Determine the (X, Y) coordinate at the center of the cell enclosing the given text.  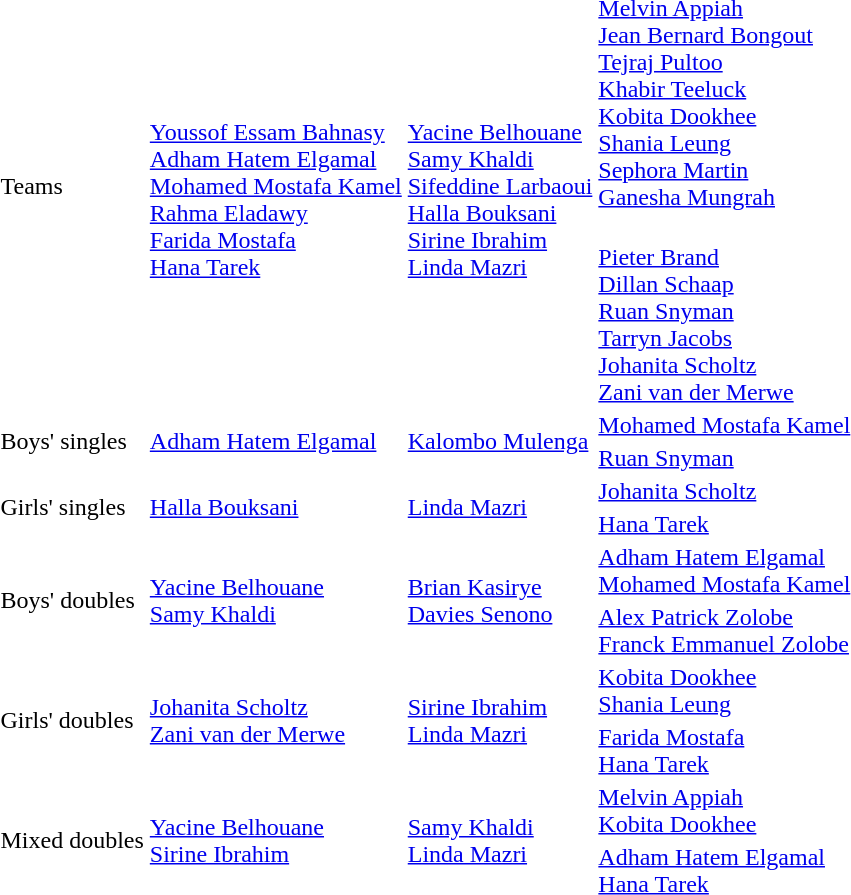
Brian Kasirye Davies Senono (500, 600)
Johanita Scholtz Zani van der Merwe (276, 720)
Halla Bouksani (276, 508)
Yacine Belhouane Samy Khaldi (276, 600)
Kalombo Mulenga (500, 442)
Linda Mazri (500, 508)
Adham Hatem Elgamal (276, 442)
Sirine Ibrahim Linda Mazri (500, 720)
